Extract the [X, Y] coordinate from the center of the cell holding the provided text.  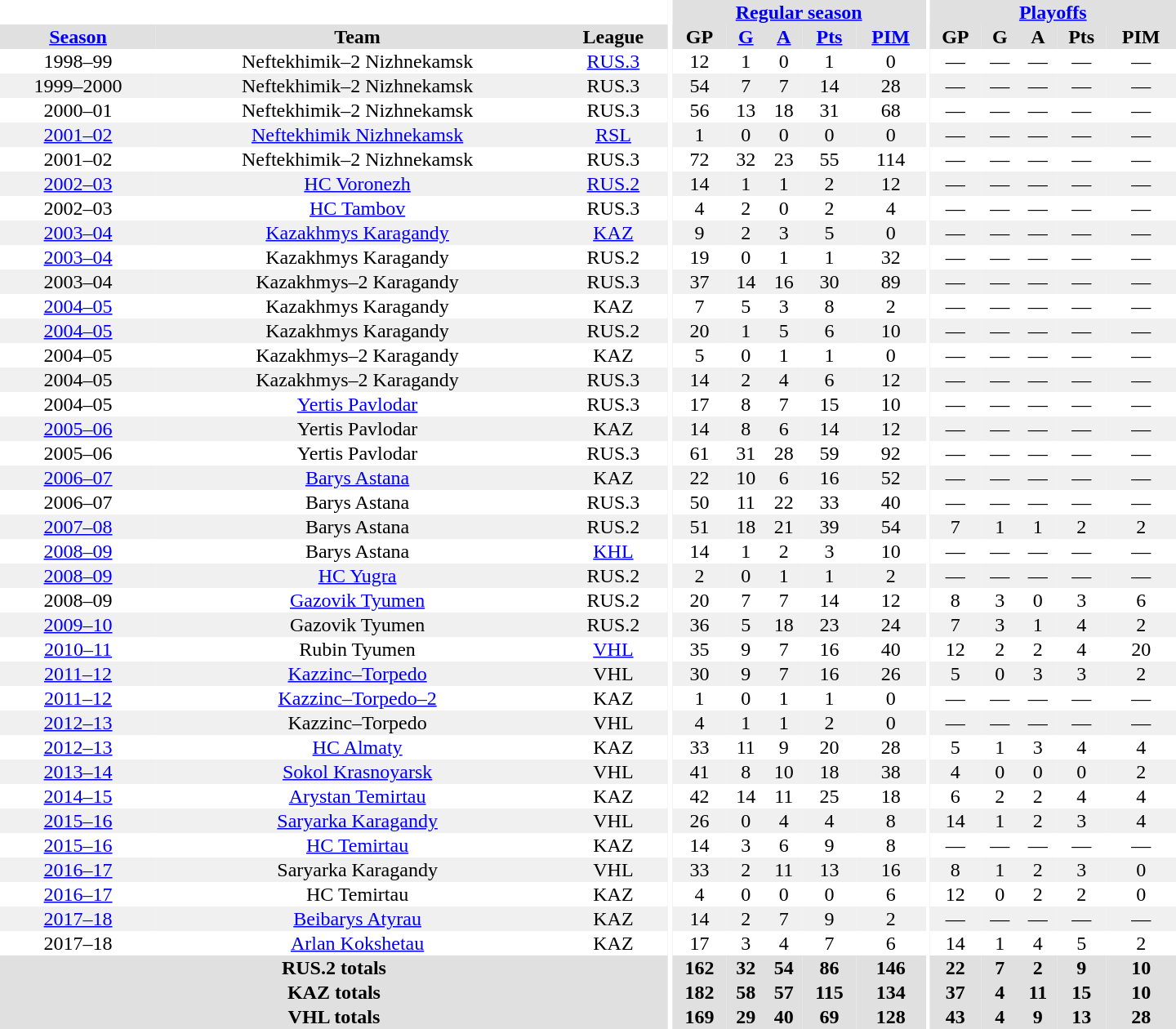
VHL totals [334, 1017]
2000–01 [78, 110]
38 [891, 772]
HC Tambov [358, 208]
50 [699, 502]
KHL [613, 551]
134 [891, 992]
Season [78, 37]
56 [699, 110]
41 [699, 772]
51 [699, 527]
86 [830, 968]
1999–2000 [78, 86]
19 [699, 257]
146 [891, 968]
58 [746, 992]
RSL [613, 135]
72 [699, 159]
Sokol Krasnoyarsk [358, 772]
2013–14 [78, 772]
59 [830, 453]
Beibarys Atyrau [358, 919]
Team [358, 37]
2014–15 [78, 796]
2010–11 [78, 649]
128 [891, 1017]
182 [699, 992]
21 [784, 527]
39 [830, 527]
114 [891, 159]
68 [891, 110]
55 [830, 159]
Neftekhimik Nizhnekamsk [358, 135]
Playoffs [1053, 12]
115 [830, 992]
69 [830, 1017]
29 [746, 1017]
57 [784, 992]
2009–10 [78, 625]
HC Voronezh [358, 184]
Rubin Tyumen [358, 649]
43 [955, 1017]
61 [699, 453]
HC Almaty [358, 747]
35 [699, 649]
36 [699, 625]
RUS.2 totals [334, 968]
Arystan Temirtau [358, 796]
Kazzinc–Torpedo–2 [358, 698]
89 [891, 282]
92 [891, 453]
162 [699, 968]
League [613, 37]
1998–99 [78, 61]
25 [830, 796]
42 [699, 796]
24 [891, 625]
Regular season [799, 12]
169 [699, 1017]
Arlan Kokshetau [358, 943]
52 [891, 478]
2007–08 [78, 527]
KAZ totals [334, 992]
HC Yugra [358, 576]
